Return the [X, Y] coordinate for the center point of the cell that contains the specified text.  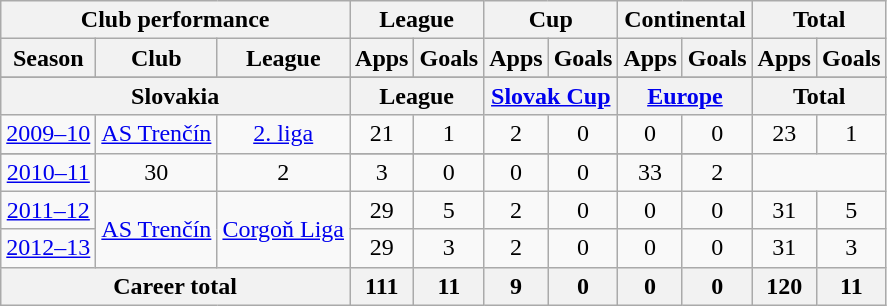
2012–13 [48, 248]
21 [382, 134]
30 [156, 172]
33 [650, 172]
Corgoň Liga [284, 229]
Career total [176, 286]
23 [784, 134]
2011–12 [48, 210]
Club performance [176, 20]
Continental [685, 20]
2009–10 [48, 134]
Europe [685, 96]
Slovakia [176, 96]
2010–11 [48, 172]
Club [156, 58]
2. liga [284, 134]
Season [48, 58]
120 [784, 286]
111 [382, 286]
Cup [551, 20]
Slovak Cup [551, 96]
9 [516, 286]
